Extract the [X, Y] coordinate from the center of the cell holding the provided text.  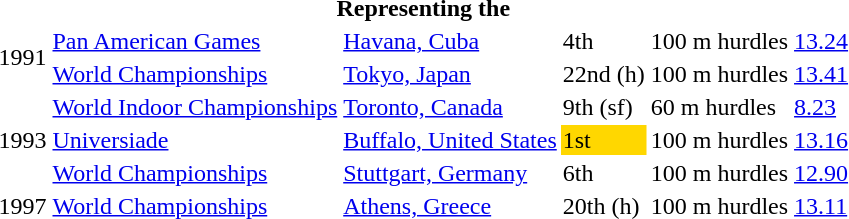
Havana, Cuba [450, 41]
60 m hurdles [719, 107]
Pan American Games [195, 41]
22nd (h) [604, 74]
World Indoor Championships [195, 107]
Toronto, Canada [450, 107]
6th [604, 173]
Buffalo, United States [450, 140]
9th (sf) [604, 107]
Tokyo, Japan [450, 74]
Stuttgart, Germany [450, 173]
1st [604, 140]
Universiade [195, 140]
4th [604, 41]
